Return the (x, y) coordinate for the center point of the cell that contains the specified text.  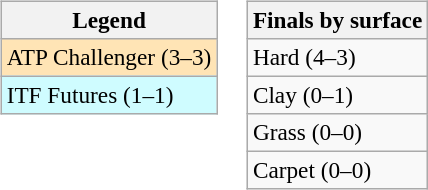
Carpet (0–0) (337, 171)
Hard (4–3) (337, 57)
Clay (0–1) (337, 95)
Grass (0–0) (337, 133)
Legend (108, 20)
Finals by surface (337, 20)
ITF Futures (1–1) (108, 95)
ATP Challenger (3–3) (108, 57)
